Scan for the cell matching the given text and deliver its (x, y) coordinate at center. 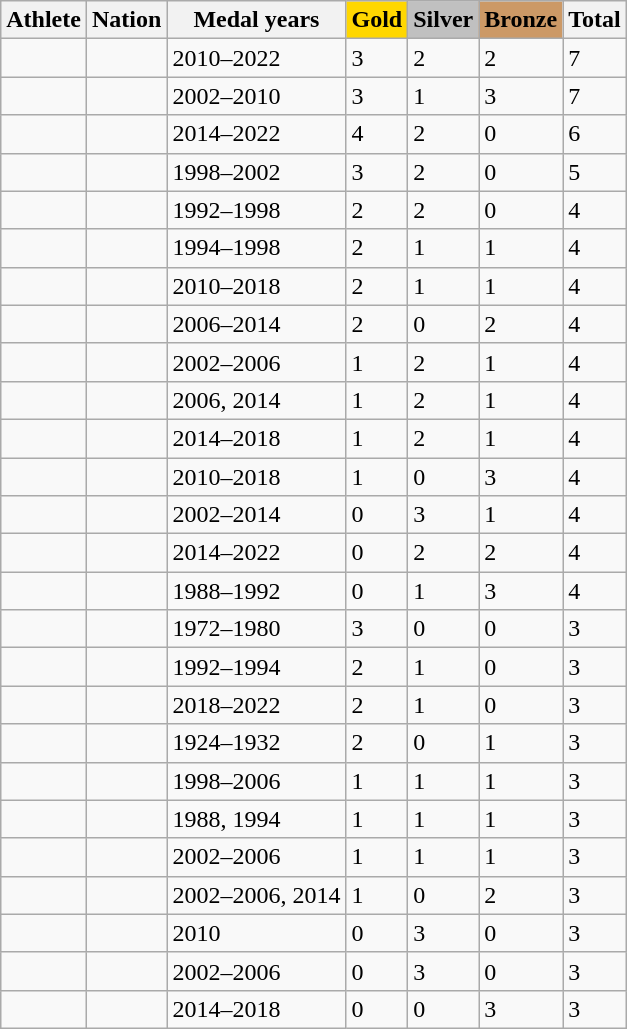
1924–1932 (256, 743)
Silver (444, 20)
2010 (256, 933)
1998–2006 (256, 781)
6 (595, 134)
1972–1980 (256, 629)
2006–2014 (256, 324)
Gold (377, 20)
Bronze (521, 20)
1994–1998 (256, 248)
Medal years (256, 20)
2006, 2014 (256, 400)
Nation (126, 20)
5 (595, 172)
1998–2002 (256, 172)
2010–2022 (256, 58)
1992–1998 (256, 210)
Total (595, 20)
2002–2014 (256, 515)
1988, 1994 (256, 819)
Athlete (44, 20)
1992–1994 (256, 667)
2002–2006, 2014 (256, 895)
2002–2010 (256, 96)
1988–1992 (256, 591)
2018–2022 (256, 705)
